Output the [x, y] coordinate of the center of the cell containing the given text.  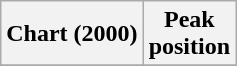
Peakposition [189, 34]
Chart (2000) [72, 34]
